Scan for the cell matching the given text and deliver its (x, y) coordinate at center. 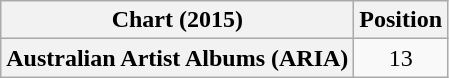
Chart (2015) (178, 20)
Australian Artist Albums (ARIA) (178, 58)
Position (401, 20)
13 (401, 58)
